Return [x, y] of the center of cell containing provided text 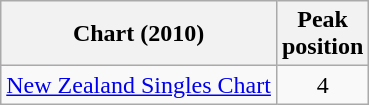
New Zealand Singles Chart [139, 85]
4 [322, 85]
Peakposition [322, 34]
Chart (2010) [139, 34]
